Detect which cell encompasses the target text, then output its (X, Y) center coordinate. 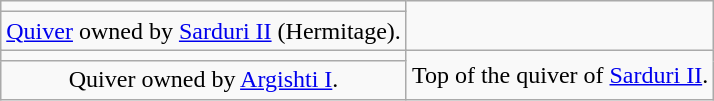
Quiver owned by Sarduri II (Hermitage). (204, 31)
Quiver owned by Argishti I. (204, 80)
Top of the quiver of Sarduri II. (560, 74)
